Locate the cell with the specified text and output its (X, Y) center coordinate. 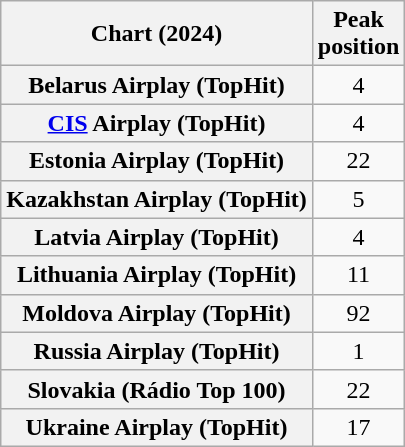
Ukraine Airplay (TopHit) (157, 427)
Kazakhstan Airplay (TopHit) (157, 199)
Lithuania Airplay (TopHit) (157, 275)
Russia Airplay (TopHit) (157, 351)
17 (358, 427)
92 (358, 313)
5 (358, 199)
Estonia Airplay (TopHit) (157, 161)
CIS Airplay (TopHit) (157, 123)
Moldova Airplay (TopHit) (157, 313)
Latvia Airplay (TopHit) (157, 237)
Belarus Airplay (TopHit) (157, 85)
Slovakia (Rádio Top 100) (157, 389)
Peakposition (358, 34)
Chart (2024) (157, 34)
11 (358, 275)
1 (358, 351)
